Extract the (X, Y) coordinate from the center of the cell holding the provided text.  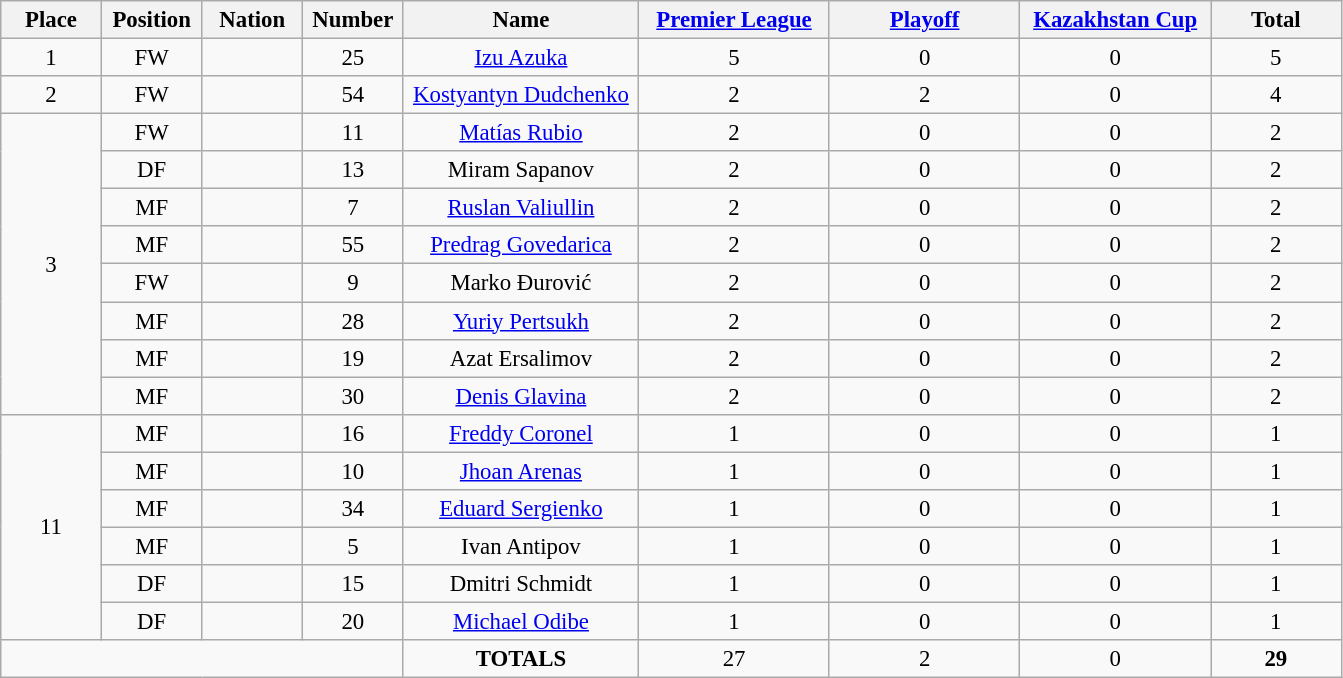
Yuriy Pertsukh (521, 321)
Name (521, 20)
Jhoan Arenas (521, 471)
13 (354, 170)
10 (354, 471)
19 (354, 358)
Marko Đurović (521, 283)
55 (354, 245)
Position (152, 20)
15 (354, 584)
25 (354, 58)
Playoff (924, 20)
7 (354, 208)
16 (354, 433)
Michael Odibe (521, 621)
Premier League (734, 20)
Denis Glavina (521, 396)
Kostyantyn Dudchenko (521, 95)
4 (1276, 95)
Predrag Govedarica (521, 245)
30 (354, 396)
Matías Rubio (521, 133)
3 (52, 264)
Place (52, 20)
Izu Azuka (521, 58)
20 (354, 621)
Total (1276, 20)
Ivan Antipov (521, 546)
Kazakhstan Cup (1116, 20)
54 (354, 95)
29 (1276, 659)
Freddy Coronel (521, 433)
Number (354, 20)
27 (734, 659)
Eduard Sergienko (521, 509)
Ruslan Valiullin (521, 208)
9 (354, 283)
28 (354, 321)
Azat Ersalimov (521, 358)
34 (354, 509)
Nation (252, 20)
Dmitri Schmidt (521, 584)
Miram Sapanov (521, 170)
TOTALS (521, 659)
